Extract the (X, Y) coordinate from the center of the cell holding the provided text.  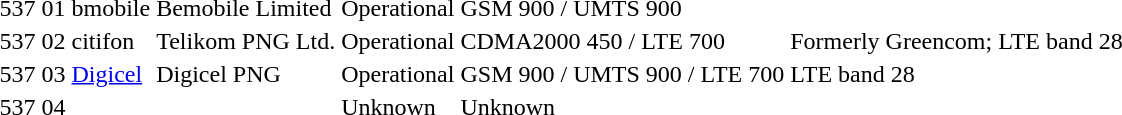
02 (54, 41)
GSM 900 / UMTS 900 / LTE 700 (622, 74)
Telikom PNG Ltd. (246, 41)
Digicel PNG (246, 74)
03 (54, 74)
citifon (111, 41)
CDMA2000 450 / LTE 700 (622, 41)
Digicel (111, 74)
